Determine the (X, Y) coordinate at the center of the cell enclosing the given text.  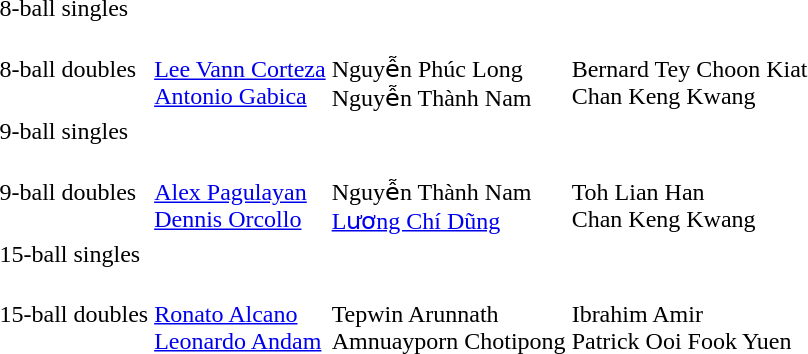
Nguyễn Phúc Long Nguyễn Thành Nam (448, 70)
Nguyễn Thành Nam Lương Chí Dũng (448, 192)
Alex Pagulayan Dennis Orcollo (240, 192)
Lee Vann Corteza Antonio Gabica (240, 70)
